Find where the given text appears and provide that cell's center as (X, Y) coordinate. 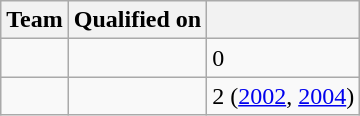
2 (2002, 2004) (284, 96)
Qualified on (137, 20)
Team (35, 20)
0 (284, 58)
